Pinpoint the cell where the given text exists, returning its [X, Y] midpoint coordinate. 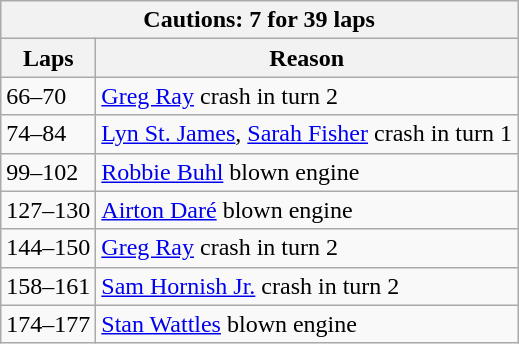
66–70 [48, 96]
99–102 [48, 172]
Lyn St. James, Sarah Fisher crash in turn 1 [307, 134]
Robbie Buhl blown engine [307, 172]
Stan Wattles blown engine [307, 324]
127–130 [48, 210]
Sam Hornish Jr. crash in turn 2 [307, 286]
174–177 [48, 324]
158–161 [48, 286]
Cautions: 7 for 39 laps [260, 20]
74–84 [48, 134]
Reason [307, 58]
Laps [48, 58]
144–150 [48, 248]
Airton Daré blown engine [307, 210]
